Detect which cell encompasses the target text, then output its (X, Y) center coordinate. 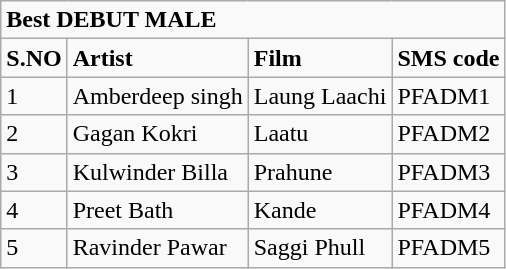
Kande (320, 210)
Saggi Phull (320, 248)
Preet Bath (158, 210)
Gagan Kokri (158, 134)
Laatu (320, 134)
SMS code (448, 58)
Prahune (320, 172)
PFADM4 (448, 210)
Amberdeep singh (158, 96)
1 (34, 96)
5 (34, 248)
2 (34, 134)
Film (320, 58)
Kulwinder Billa (158, 172)
PFADM5 (448, 248)
3 (34, 172)
S.NO (34, 58)
PFADM1 (448, 96)
Ravinder Pawar (158, 248)
Artist (158, 58)
PFADM2 (448, 134)
Best DEBUT MALE (253, 20)
4 (34, 210)
PFADM3 (448, 172)
Laung Laachi (320, 96)
